Return (x, y) of the center of cell containing provided text 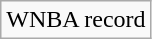
WNBA record (76, 20)
